Determine the [x, y] coordinate at the center of the cell enclosing the given text.  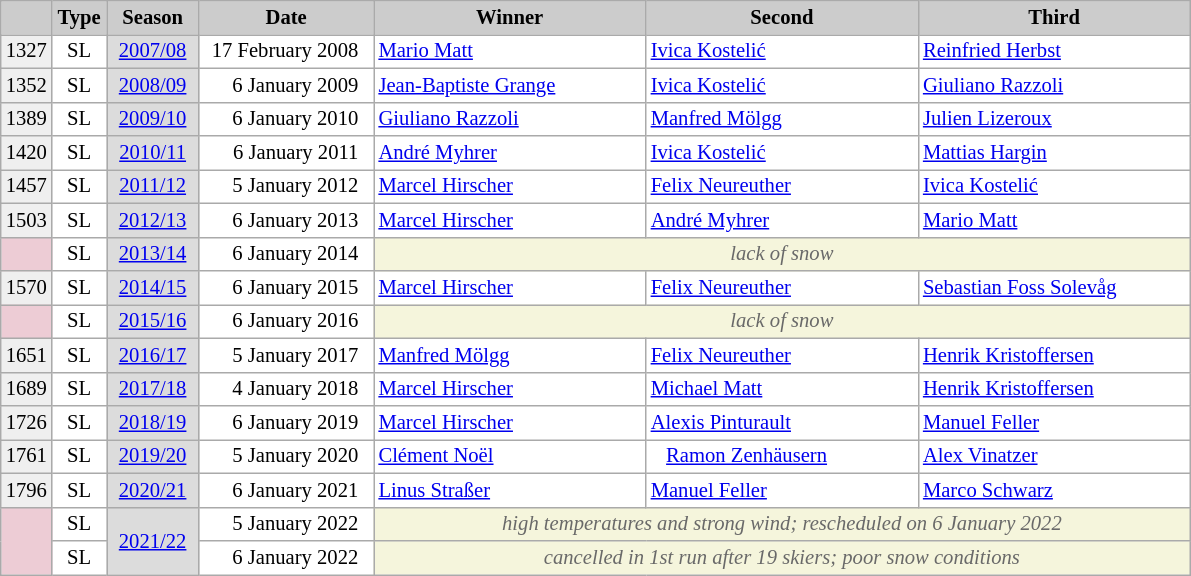
6 January 2021 [286, 490]
1570 [26, 287]
Second [782, 17]
17 February 2008 [286, 51]
2017/18 [152, 389]
Clément Noël [510, 456]
Reinfried Herbst [1054, 51]
Season [152, 17]
1457 [26, 186]
Third [1054, 17]
6 January 2019 [286, 423]
1689 [26, 389]
Jean-Baptiste Grange [510, 85]
4 January 2018 [286, 389]
Sebastian Foss Solevåg [1054, 287]
6 January 2009 [286, 85]
2014/15 [152, 287]
1420 [26, 153]
2018/19 [152, 423]
6 January 2013 [286, 220]
Winner [510, 17]
2008/09 [152, 85]
1327 [26, 51]
6 January 2022 [286, 557]
1761 [26, 456]
5 January 2020 [286, 456]
6 January 2011 [286, 153]
2009/10 [152, 119]
1389 [26, 119]
Ramon Zenhäusern [782, 456]
Alex Vinatzer [1054, 456]
5 January 2012 [286, 186]
Alexis Pinturault [782, 423]
1503 [26, 220]
2007/08 [152, 51]
2019/20 [152, 456]
6 January 2014 [286, 254]
Julien Lizeroux [1054, 119]
Type [80, 17]
Linus Straßer [510, 490]
2012/13 [152, 220]
1726 [26, 423]
2013/14 [152, 254]
1796 [26, 490]
cancelled in 1st run after 19 skiers; poor snow conditions [782, 557]
high temperatures and strong wind; rescheduled on 6 January 2022 [782, 524]
1651 [26, 355]
Michael Matt [782, 389]
6 January 2016 [286, 321]
5 January 2022 [286, 524]
5 January 2017 [286, 355]
2015/16 [152, 321]
2010/11 [152, 153]
6 January 2010 [286, 119]
1352 [26, 85]
2021/22 [152, 541]
Marco Schwarz [1054, 490]
Date [286, 17]
2020/21 [152, 490]
2016/17 [152, 355]
2011/12 [152, 186]
6 January 2015 [286, 287]
Mattias Hargin [1054, 153]
